Determine the (x, y) coordinate at the center of the cell enclosing the given text.  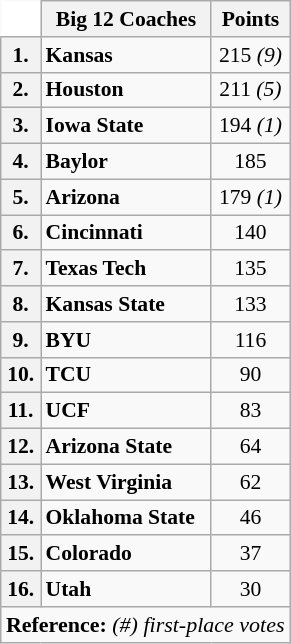
Iowa State (126, 126)
1. (21, 55)
14. (21, 518)
BYU (126, 340)
194 (1) (250, 126)
179 (1) (250, 197)
30 (250, 589)
5. (21, 197)
116 (250, 340)
7. (21, 269)
Colorado (126, 554)
215 (9) (250, 55)
3. (21, 126)
83 (250, 411)
Cincinnati (126, 233)
Arizona (126, 197)
10. (21, 375)
Houston (126, 90)
64 (250, 447)
West Virginia (126, 482)
9. (21, 340)
185 (250, 162)
TCU (126, 375)
62 (250, 482)
15. (21, 554)
Texas Tech (126, 269)
46 (250, 518)
16. (21, 589)
Kansas State (126, 304)
2. (21, 90)
11. (21, 411)
140 (250, 233)
13. (21, 482)
Utah (126, 589)
133 (250, 304)
37 (250, 554)
Oklahoma State (126, 518)
211 (5) (250, 90)
6. (21, 233)
Baylor (126, 162)
Reference: (#) first-place votes (146, 625)
8. (21, 304)
12. (21, 447)
Arizona State (126, 447)
135 (250, 269)
Kansas (126, 55)
Points (250, 19)
90 (250, 375)
Big 12 Coaches (126, 19)
4. (21, 162)
UCF (126, 411)
